Capture the cell that displays the provided text and extract its (X, Y) central coordinate. 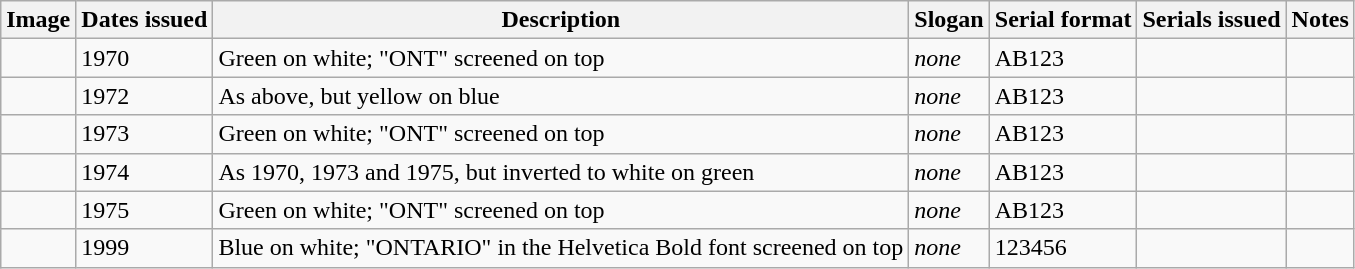
1973 (144, 134)
1974 (144, 172)
1975 (144, 210)
1970 (144, 58)
123456 (1063, 248)
1999 (144, 248)
Image (38, 20)
Blue on white; "ONTARIO" in the Helvetica Bold font screened on top (561, 248)
As 1970, 1973 and 1975, but inverted to white on green (561, 172)
Serials issued (1212, 20)
Dates issued (144, 20)
Description (561, 20)
Notes (1320, 20)
As above, but yellow on blue (561, 96)
1972 (144, 96)
Slogan (949, 20)
Serial format (1063, 20)
